Scan for the cell matching the given text and deliver its (X, Y) coordinate at center. 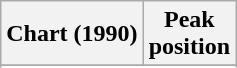
Chart (1990) (72, 34)
Peakposition (189, 34)
